Detect which cell encompasses the target text, then output its [X, Y] center coordinate. 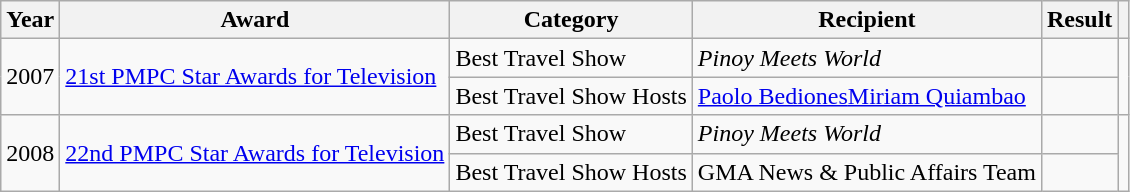
Recipient [866, 20]
22nd PMPC Star Awards for Television [255, 153]
21st PMPC Star Awards for Television [255, 77]
2007 [30, 77]
Result [1079, 20]
Category [571, 20]
GMA News & Public Affairs Team [866, 172]
Award [255, 20]
2008 [30, 153]
Year [30, 20]
Paolo BedionesMiriam Quiambao [866, 96]
